Scan for the cell matching the given text and deliver its (X, Y) coordinate at center. 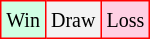
Win (24, 20)
Draw (72, 20)
Loss (126, 20)
